Search for the cell housing the specified text and yield its [x, y] center coordinate. 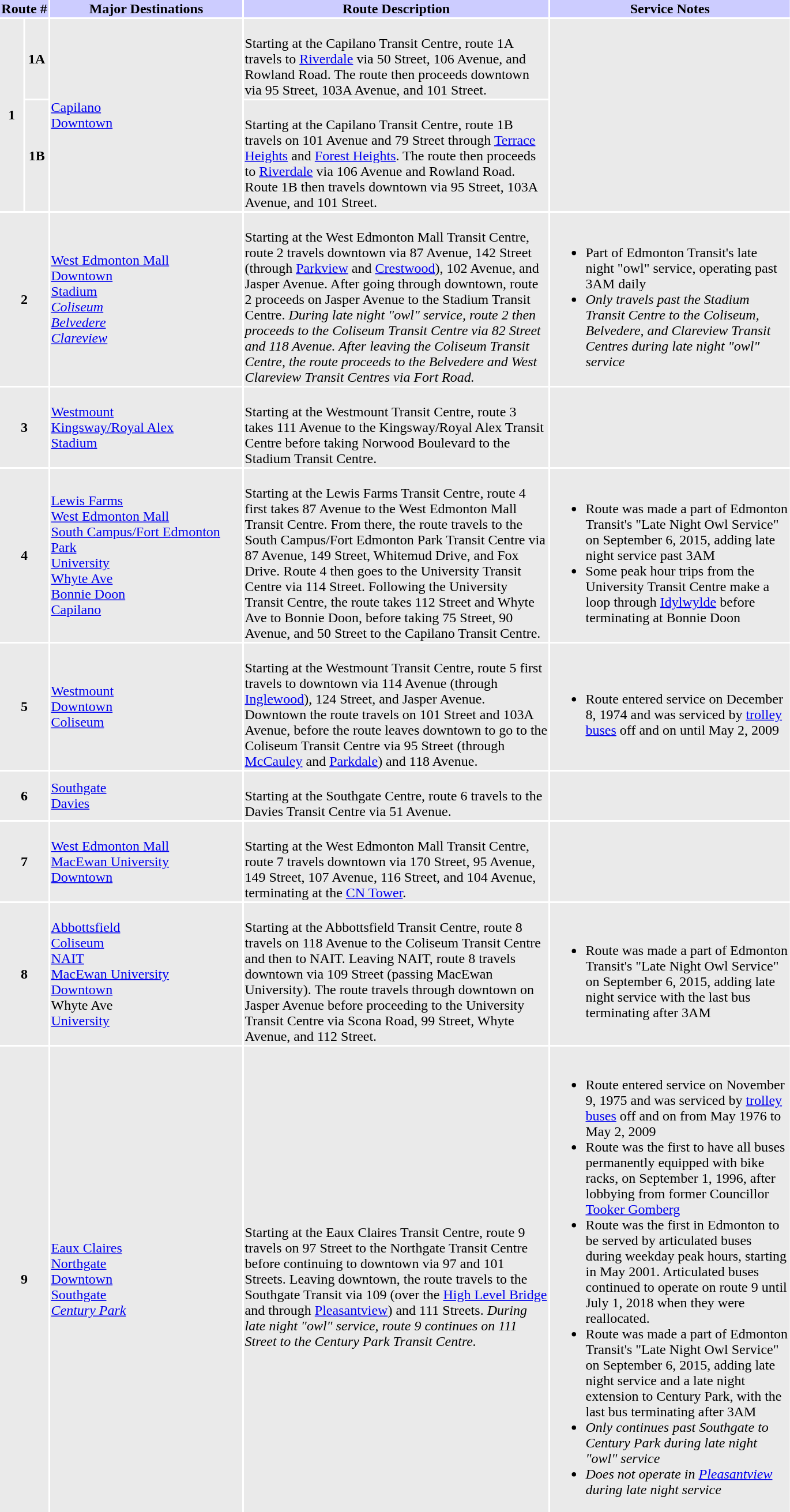
7 [24, 862]
WestmountKingsway/Royal AlexStadium [146, 427]
Major Destinations [146, 9]
Eaux ClairesNorthgateDowntownSouthgateCentury Park [146, 1279]
1B [37, 156]
3 [24, 427]
Starting at the Southgate Centre, route 6 travels to the Davies Transit Centre via 51 Avenue. [396, 796]
2 [24, 299]
Lewis FarmsWest Edmonton MallSouth Campus/Fort Edmonton ParkUniversityWhyte AveBonnie DoonCapilano [146, 555]
Route # [24, 9]
5 [24, 707]
Route Description [396, 9]
AbbottsfieldColiseumNAITMacEwan UniversityDowntownWhyte AveUniversity [146, 974]
West Edmonton MallDowntownStadiumColiseumBelvedereClareview [146, 299]
CapilanoDowntown [146, 115]
6 [24, 796]
8 [24, 974]
Route entered service on December 8, 1974 and was serviced by trolley buses off and on until May 2, 2009 [670, 707]
4 [24, 555]
Service Notes [670, 9]
SouthgateDavies [146, 796]
1A [37, 59]
9 [24, 1279]
WestmountDowntownColiseum [146, 707]
1 [12, 115]
West Edmonton MallMacEwan UniversityDowntown [146, 862]
